Provide the (X, Y) coordinate of the cell's center where the given text is located.  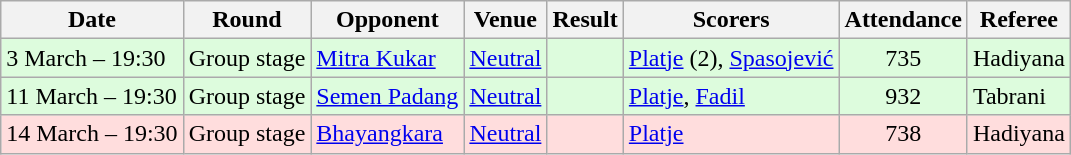
Platje (2), Spasojević (731, 58)
Platje, Fadil (731, 96)
735 (903, 58)
Opponent (388, 20)
Round (247, 20)
Bhayangkara (388, 134)
Attendance (903, 20)
Venue (506, 20)
Platje (731, 134)
14 March – 19:30 (92, 134)
932 (903, 96)
11 March – 19:30 (92, 96)
3 March – 19:30 (92, 58)
Mitra Kukar (388, 58)
Semen Padang (388, 96)
Scorers (731, 20)
Date (92, 20)
Referee (1018, 20)
738 (903, 134)
Tabrani (1018, 96)
Result (585, 20)
